Capture the cell that displays the provided text and extract its [x, y] central coordinate. 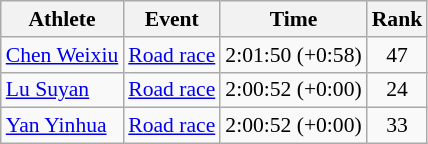
Lu Suyan [62, 90]
Time [293, 19]
47 [398, 55]
33 [398, 126]
Yan Yinhua [62, 126]
Athlete [62, 19]
24 [398, 90]
Rank [398, 19]
2:01:50 (+0:58) [293, 55]
Event [172, 19]
Chen Weixiu [62, 55]
